Search for the cell housing the specified text and yield its (X, Y) center coordinate. 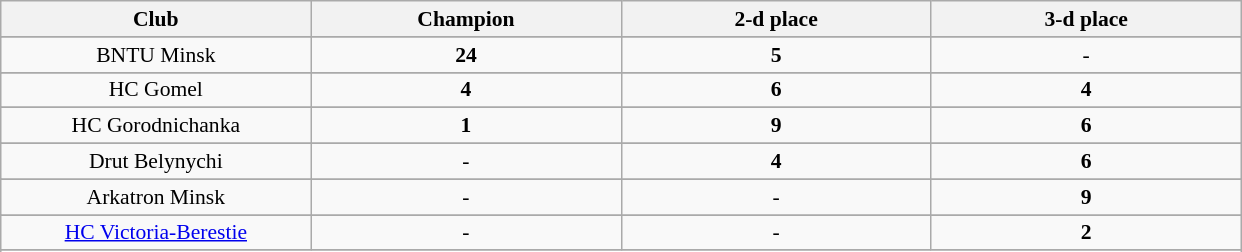
HC Gorodnichanka (156, 126)
BNTU Minsk (156, 55)
2-d place (776, 19)
3-d place (1086, 19)
5 (776, 55)
HC Victoria-Berestie (156, 233)
Club (156, 19)
1 (466, 126)
Drut Belynychi (156, 162)
24 (466, 55)
2 (1086, 233)
Champion (466, 19)
HC Gomel (156, 90)
Arkatron Minsk (156, 197)
